Find where the given text appears and provide that cell's center as [x, y] coordinate. 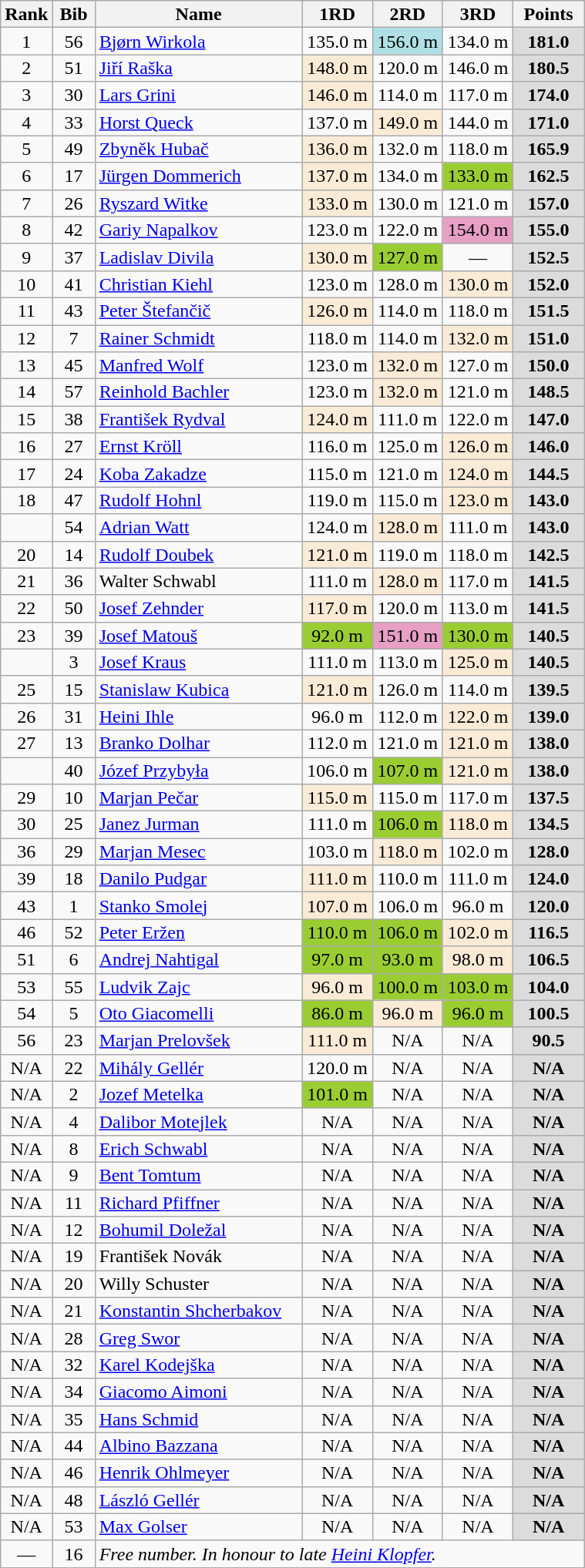
98.0 m [478, 960]
Henrik Ohlmeyer [199, 1473]
136.0 m [338, 149]
Gariy Napalkov [199, 230]
148.5 [549, 393]
Bent Tomtum [199, 1176]
100.0 m [407, 986]
90.5 [549, 1040]
Erich Schwabl [199, 1148]
154.0 m [478, 230]
František Novák [199, 1257]
139.0 [549, 717]
Koba Zakadze [199, 473]
50 [74, 609]
František Rydval [199, 419]
Max Golser [199, 1527]
Zbyněk Hubač [199, 149]
150.0 [549, 365]
Josef Zehnder [199, 609]
Willy Schuster [199, 1284]
Ryszard Witke [199, 203]
52 [74, 932]
Karel Kodejška [199, 1365]
92.0 m [338, 635]
Josef Matouš [199, 635]
Walter Schwabl [199, 581]
38 [74, 419]
Bib [74, 14]
120.0 [549, 906]
Ludvik Zajc [199, 986]
Stanko Smolej [199, 906]
37 [74, 257]
148.0 m [338, 68]
Reinhold Bachler [199, 393]
151.0 m [407, 635]
162.5 [549, 176]
Stanislaw Kubica [199, 689]
Branko Dolhar [199, 743]
Bjørn Wirkola [199, 42]
László Gellér [199, 1499]
Konstantin Shcherbakov [199, 1311]
Bohumil Doležal [199, 1230]
45 [74, 365]
Adrian Watt [199, 527]
151.0 [549, 339]
Marjan Pečar [199, 798]
174.0 [549, 96]
47 [74, 501]
Hans Schmid [199, 1419]
Jiří Raška [199, 68]
Jürgen Dommerich [199, 176]
Name [199, 14]
19 [74, 1257]
42 [74, 230]
142.5 [549, 555]
Albino Bazzana [199, 1445]
35 [74, 1419]
86.0 m [338, 1014]
144.5 [549, 473]
Jozef Metelka [199, 1094]
31 [74, 717]
28 [74, 1338]
Points [549, 14]
Ernst Kröll [199, 447]
Richard Pfiffner [199, 1204]
116.5 [549, 932]
152.0 [549, 284]
Marjan Prelovšek [199, 1040]
93.0 m [407, 960]
Danilo Pudgar [199, 878]
147.0 [549, 419]
180.5 [549, 68]
Rudolf Hohnl [199, 501]
2RD [407, 14]
Rainer Schmidt [199, 339]
Peter Štefančič [199, 311]
137.5 [549, 798]
101.0 m [338, 1094]
155.0 [549, 230]
134.5 [549, 824]
157.0 [549, 203]
181.0 [549, 42]
139.5 [549, 689]
55 [74, 986]
49 [74, 149]
32 [74, 1365]
33 [74, 122]
146.0 [549, 447]
149.0 m [407, 122]
Rank [26, 14]
152.5 [549, 257]
104.0 [549, 986]
144.0 m [478, 122]
Marjan Mesec [199, 852]
3RD [478, 14]
Ladislav Divila [199, 257]
156.0 m [407, 42]
Janez Jurman [199, 824]
Heini Ihle [199, 717]
124.0 [549, 878]
Horst Queck [199, 122]
Giacomo Aimoni [199, 1392]
Rudolf Doubek [199, 555]
Dalibor Motejlek [199, 1122]
Manfred Wolf [199, 365]
128.0 [549, 852]
171.0 [549, 122]
Andrej Nahtigal [199, 960]
100.5 [549, 1014]
106.5 [549, 960]
Josef Kraus [199, 663]
Peter Eržen [199, 932]
24 [74, 473]
1RD [338, 14]
Lars Grini [199, 96]
Free number. In honour to late Heini Klopfer. [339, 1553]
Christian Kiehl [199, 284]
34 [74, 1392]
Józef Przybyła [199, 771]
97.0 m [338, 960]
40 [74, 771]
44 [74, 1445]
48 [74, 1499]
Mihály Gellér [199, 1068]
165.9 [549, 149]
Greg Swor [199, 1338]
41 [74, 284]
135.0 m [338, 42]
151.5 [549, 311]
Oto Giacomelli [199, 1014]
116.0 m [338, 447]
57 [74, 393]
